Locate the cell with the specified text and output its [x, y] center coordinate. 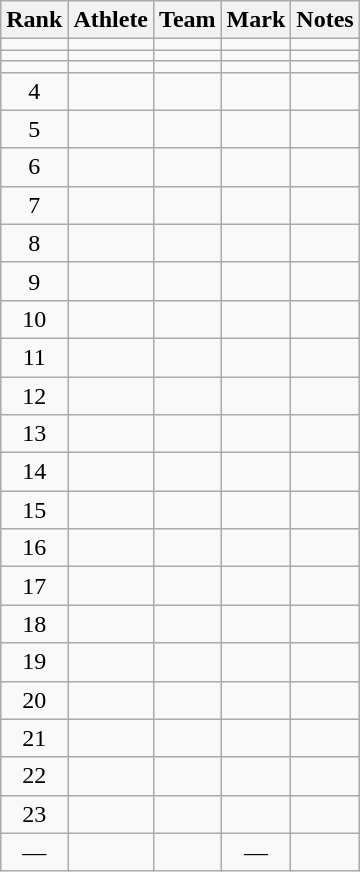
Rank [34, 20]
21 [34, 738]
Athlete [111, 20]
20 [34, 700]
10 [34, 319]
12 [34, 395]
Mark [256, 20]
23 [34, 814]
19 [34, 662]
15 [34, 510]
Team [188, 20]
7 [34, 205]
22 [34, 776]
16 [34, 548]
18 [34, 624]
14 [34, 472]
8 [34, 243]
6 [34, 167]
9 [34, 281]
Notes [325, 20]
17 [34, 586]
5 [34, 129]
11 [34, 357]
4 [34, 91]
13 [34, 434]
